Return the [x, y] coordinate for the center point of the cell that contains the specified text.  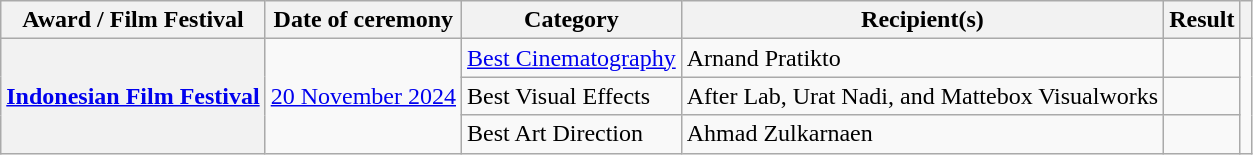
Award / Film Festival [133, 20]
Best Visual Effects [572, 96]
Best Art Direction [572, 134]
Best Cinematography [572, 58]
20 November 2024 [363, 96]
Arnand Pratikto [922, 58]
Recipient(s) [922, 20]
Date of ceremony [363, 20]
Ahmad Zulkarnaen [922, 134]
Indonesian Film Festival [133, 96]
Category [572, 20]
After Lab, Urat Nadi, and Mattebox Visualworks [922, 96]
Result [1202, 20]
